Locate the cell with the specified text and output its (X, Y) center coordinate. 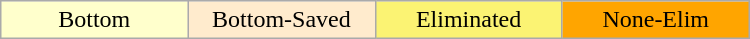
Eliminated (468, 20)
Bottom (94, 20)
None-Elim (656, 20)
Bottom-Saved (282, 20)
